From the cell containing the given text, extract its center point as [X, Y] coordinate. 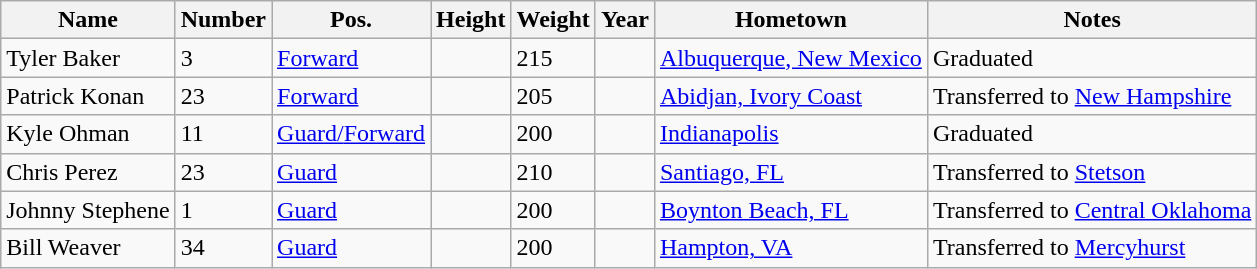
Number [223, 20]
11 [223, 134]
1 [223, 210]
Pos. [352, 20]
Weight [553, 20]
Guard/Forward [352, 134]
Notes [1092, 20]
Santiago, FL [790, 172]
Chris Perez [88, 172]
Tyler Baker [88, 58]
Transferred to Stetson [1092, 172]
Indianapolis [790, 134]
Kyle Ohman [88, 134]
Albuquerque, New Mexico [790, 58]
Year [624, 20]
Hampton, VA [790, 248]
Name [88, 20]
205 [553, 96]
210 [553, 172]
Transferred to Central Oklahoma [1092, 210]
Johnny Stephene [88, 210]
Transferred to Mercyhurst [1092, 248]
Height [471, 20]
Patrick Konan [88, 96]
Boynton Beach, FL [790, 210]
34 [223, 248]
Hometown [790, 20]
215 [553, 58]
Abidjan, Ivory Coast [790, 96]
Bill Weaver [88, 248]
3 [223, 58]
Transferred to New Hampshire [1092, 96]
